Capture the cell that displays the provided text and extract its (x, y) central coordinate. 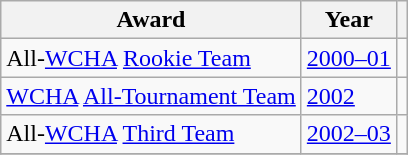
All-WCHA Rookie Team (152, 58)
2002–03 (348, 134)
Award (152, 20)
2002 (348, 96)
WCHA All-Tournament Team (152, 96)
Year (348, 20)
2000–01 (348, 58)
All-WCHA Third Team (152, 134)
